Pinpoint the cell where the given text exists, returning its [x, y] midpoint coordinate. 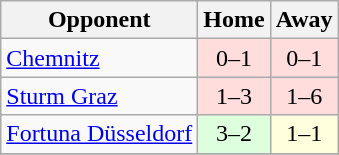
1–6 [304, 96]
1–1 [304, 134]
Sturm Graz [100, 96]
Opponent [100, 20]
Home [234, 20]
Chemnitz [100, 58]
Fortuna Düsseldorf [100, 134]
Away [304, 20]
3–2 [234, 134]
1–3 [234, 96]
